Search for the cell housing the specified text and yield its (X, Y) center coordinate. 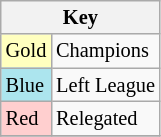
Key (80, 17)
Gold (26, 51)
Champions (106, 51)
Red (26, 118)
Relegated (106, 118)
Left League (106, 85)
Blue (26, 85)
